Detect which cell encompasses the target text, then output its (X, Y) center coordinate. 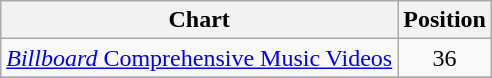
36 (445, 58)
Chart (200, 20)
Billboard Comprehensive Music Videos (200, 58)
Position (445, 20)
